Pinpoint the cell where the given text exists, returning its [X, Y] midpoint coordinate. 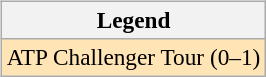
Legend [133, 20]
ATP Challenger Tour (0–1) [133, 57]
